Search for the cell housing the specified text and yield its (x, y) center coordinate. 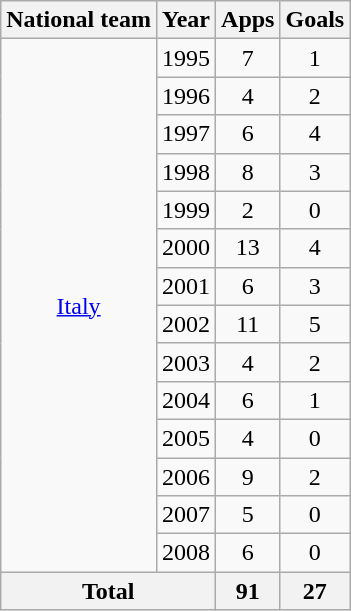
2001 (186, 286)
1999 (186, 210)
2005 (186, 438)
27 (315, 591)
Goals (315, 20)
1997 (186, 134)
National team (79, 20)
13 (248, 248)
91 (248, 591)
2008 (186, 553)
2002 (186, 324)
1996 (186, 96)
Total (108, 591)
Year (186, 20)
2003 (186, 362)
Italy (79, 306)
2004 (186, 400)
11 (248, 324)
9 (248, 477)
2006 (186, 477)
7 (248, 58)
8 (248, 172)
1998 (186, 172)
1995 (186, 58)
2007 (186, 515)
Apps (248, 20)
2000 (186, 248)
